Capture the cell that displays the provided text and extract its [X, Y] central coordinate. 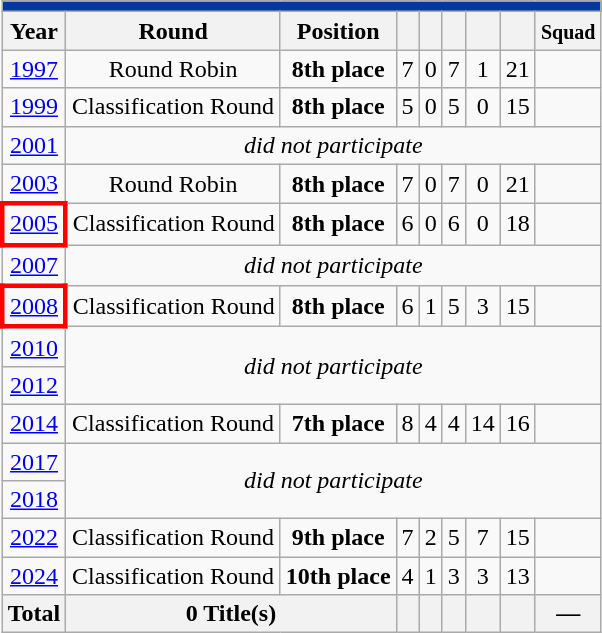
2007 [34, 266]
2012 [34, 385]
2010 [34, 347]
0 Title(s) [231, 614]
2022 [34, 538]
2005 [34, 224]
16 [518, 423]
9th place [338, 538]
Total [34, 614]
Position [338, 31]
2003 [34, 184]
2 [430, 538]
10th place [338, 576]
14 [482, 423]
Round [174, 31]
2017 [34, 461]
1997 [34, 69]
18 [518, 224]
13 [518, 576]
8 [408, 423]
2014 [34, 423]
Year [34, 31]
1999 [34, 107]
— [568, 614]
Squad [568, 31]
2024 [34, 576]
2018 [34, 500]
7th place [338, 423]
2008 [34, 306]
2001 [34, 145]
